Locate the cell with the specified text and output its [X, Y] center coordinate. 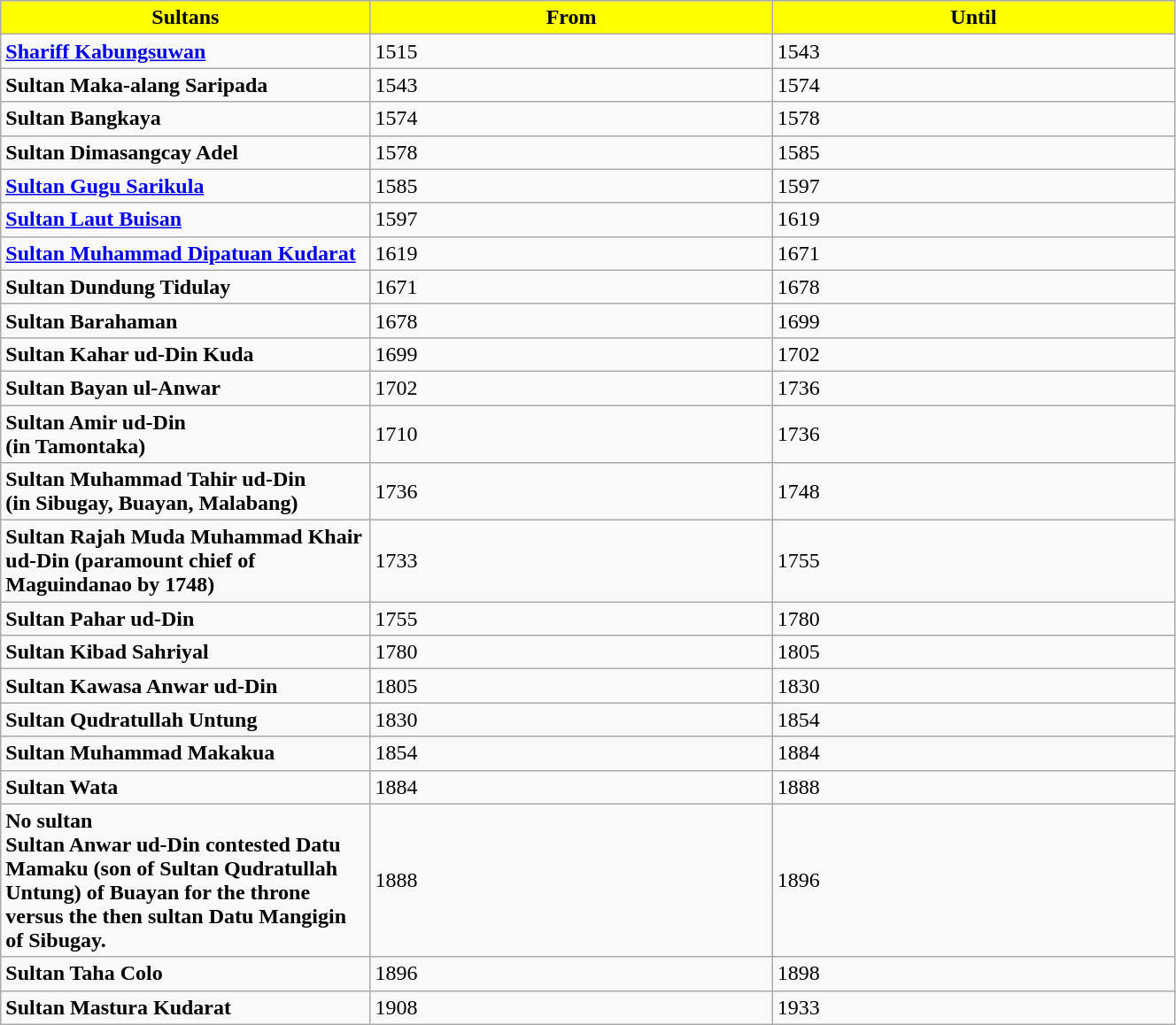
From [571, 18]
Sultan Qudratullah Untung [186, 720]
Sultan Muhammad Tahir ud-Din(in Sibugay, Buayan, Malabang) [186, 492]
Sultan Bangkaya [186, 119]
Sultan Kahar ud-Din Kuda [186, 354]
Sultan Bayan ul-Anwar [186, 388]
Sultan Laut Buisan [186, 220]
Sultan Amir ud-Din(in Tamontaka) [186, 434]
Sultan Rajah Muda Muhammad Khair ud-Din (paramount chief of Maguindanao by 1748) [186, 561]
Sultan Muhammad Dipatuan Kudarat [186, 253]
Sultan Maka-alang Saripada [186, 85]
Until [973, 18]
1748 [973, 492]
Sultan Taha Colo [186, 974]
1898 [973, 974]
1933 [973, 1007]
Sultan Dundung Tidulay [186, 287]
Sultan Muhammad Makakua [186, 753]
1710 [571, 434]
Sultan Pahar ud-Din [186, 619]
Shariff Kabungsuwan [186, 51]
Sultan Kawasa Anwar ud-Din [186, 686]
1908 [571, 1007]
Sultan Gugu Sarikula [186, 186]
Sultan Wata [186, 787]
Sultan Kibad Sahriyal [186, 652]
Sultans [186, 18]
Sultan Dimasangcay Adel [186, 152]
1515 [571, 51]
Sultan Barahaman [186, 320]
Sultan Mastura Kudarat [186, 1007]
1733 [571, 561]
